Scan for the cell matching the given text and deliver its (x, y) coordinate at center. 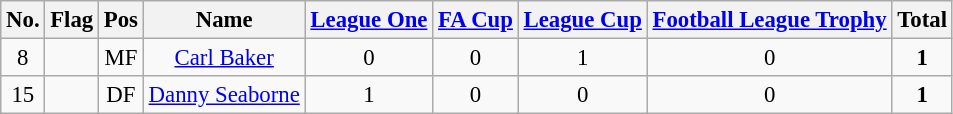
Football League Trophy (770, 20)
League One (369, 20)
League Cup (582, 20)
Flag (72, 20)
MF (122, 58)
Total (922, 20)
Carl Baker (224, 58)
8 (23, 58)
15 (23, 95)
FA Cup (476, 20)
Name (224, 20)
DF (122, 95)
No. (23, 20)
Danny Seaborne (224, 95)
Pos (122, 20)
